Find where the given text appears and provide that cell's center as (x, y) coordinate. 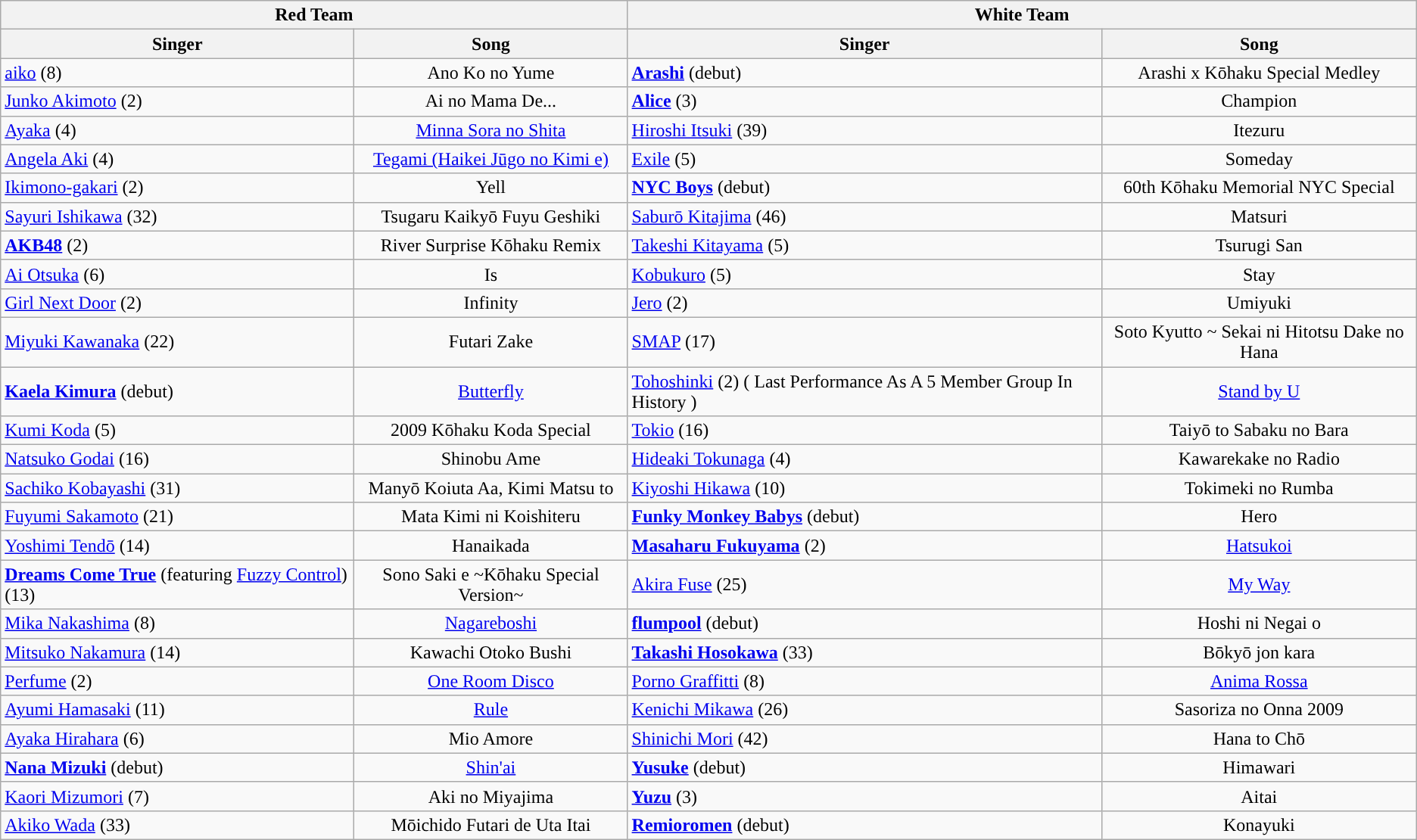
Matsuri (1259, 216)
Fuyumi Sakamoto (21) (177, 517)
Himawari (1259, 767)
Tsurugi San (1259, 245)
Sasoriza no Onna 2009 (1259, 710)
White Team (1022, 15)
60th Kōhaku Memorial NYC Special (1259, 188)
NYC Boys (debut) (864, 188)
Akiko Wada (33) (177, 825)
Funky Monkey Babys (debut) (864, 517)
Rule (490, 710)
Soto Kyutto ~ Sekai ni Hitotsu Dake no Hana (1259, 342)
Akira Fuse (25) (864, 584)
Shinobu Ame (490, 459)
flumpool (debut) (864, 624)
Itezuru (1259, 130)
Aki no Miyajima (490, 796)
Konayuki (1259, 825)
Kawachi Otoko Bushi (490, 652)
Masaharu Fukuyama (2) (864, 546)
Ikimono-gakari (2) (177, 188)
Tsugaru Kaikyō Fuyu Geshiki (490, 216)
Mitsuko Nakamura (14) (177, 652)
Dreams Come True (featuring Fuzzy Control) (13) (177, 584)
Sayuri Ishikawa (32) (177, 216)
Aitai (1259, 796)
Ai Otsuka (6) (177, 274)
Stay (1259, 274)
Champion (1259, 101)
AKB48 (2) (177, 245)
Taiyō to Sabaku no Bara (1259, 431)
SMAP (17) (864, 342)
Tokio (16) (864, 431)
2009 Kōhaku Koda Special (490, 431)
Tegami (Haikei Jūgo no Kimi e) (490, 159)
Mata Kimi ni Koishiteru (490, 517)
Exile (5) (864, 159)
Takeshi Kitayama (5) (864, 245)
Remioromen (debut) (864, 825)
Infinity (490, 303)
Kenichi Mikawa (26) (864, 710)
Natsuko Godai (16) (177, 459)
aiko (8) (177, 73)
Kumi Koda (5) (177, 431)
Perfume (2) (177, 681)
Anima Rossa (1259, 681)
Stand by U (1259, 390)
Hana to Chō (1259, 739)
Arashi x Kōhaku Special Medley (1259, 73)
Kaori Mizumori (7) (177, 796)
Arashi (debut) (864, 73)
Yusuke (debut) (864, 767)
Ayaka (4) (177, 130)
Manyō Koiuta Aa, Kimi Matsu to (490, 488)
Mika Nakashima (8) (177, 624)
Is (490, 274)
Girl Next Door (2) (177, 303)
Futari Zake (490, 342)
Hatsukoi (1259, 546)
Red Team (314, 15)
Umiyuki (1259, 303)
Saburō Kitajima (46) (864, 216)
Alice (3) (864, 101)
One Room Disco (490, 681)
Tokimeki no Rumba (1259, 488)
Bōkyō jon kara (1259, 652)
Shinichi Mori (42) (864, 739)
Yoshimi Tendō (14) (177, 546)
Mio Amore (490, 739)
Yell (490, 188)
Minna Sora no Shita (490, 130)
Butterfly (490, 390)
Porno Graffitti (8) (864, 681)
Hoshi ni Negai o (1259, 624)
Hiroshi Itsuki (39) (864, 130)
Kaela Kimura (debut) (177, 390)
Nagareboshi (490, 624)
Sono Saki e ~Kōhaku Special Version~ (490, 584)
Jero (2) (864, 303)
Hero (1259, 517)
Ai no Mama De... (490, 101)
Tohoshinki (2) ( Last Performance As A 5 Member Group In History ) (864, 390)
Ano Ko no Yume (490, 73)
Hideaki Tokunaga (4) (864, 459)
Takashi Hosokawa (33) (864, 652)
Yuzu (3) (864, 796)
Mōichido Futari de Uta Itai (490, 825)
Shin'ai (490, 767)
Kawarekake no Radio (1259, 459)
Kiyoshi Hikawa (10) (864, 488)
Nana Mizuki (debut) (177, 767)
My Way (1259, 584)
Junko Akimoto (2) (177, 101)
River Surprise Kōhaku Remix (490, 245)
Angela Aki (4) (177, 159)
Hanaikada (490, 546)
Someday (1259, 159)
Kobukuro (5) (864, 274)
Miyuki Kawanaka (22) (177, 342)
Ayumi Hamasaki (11) (177, 710)
Ayaka Hirahara (6) (177, 739)
Sachiko Kobayashi (31) (177, 488)
